Return (x, y) of the center of cell containing provided text 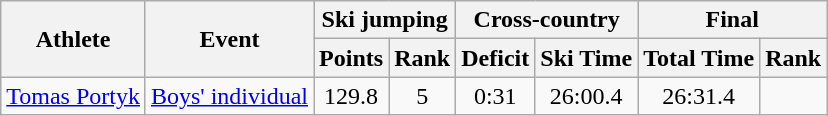
Deficit (496, 58)
Athlete (74, 39)
Event (229, 39)
Ski Time (586, 58)
5 (422, 96)
0:31 (496, 96)
Tomas Portyk (74, 96)
Points (352, 58)
26:00.4 (586, 96)
Boys' individual (229, 96)
Cross-country (547, 20)
Total Time (699, 58)
Final (732, 20)
129.8 (352, 96)
Ski jumping (385, 20)
26:31.4 (699, 96)
